Identify which cell holds the provided text, then report its [X, Y] central coordinate. 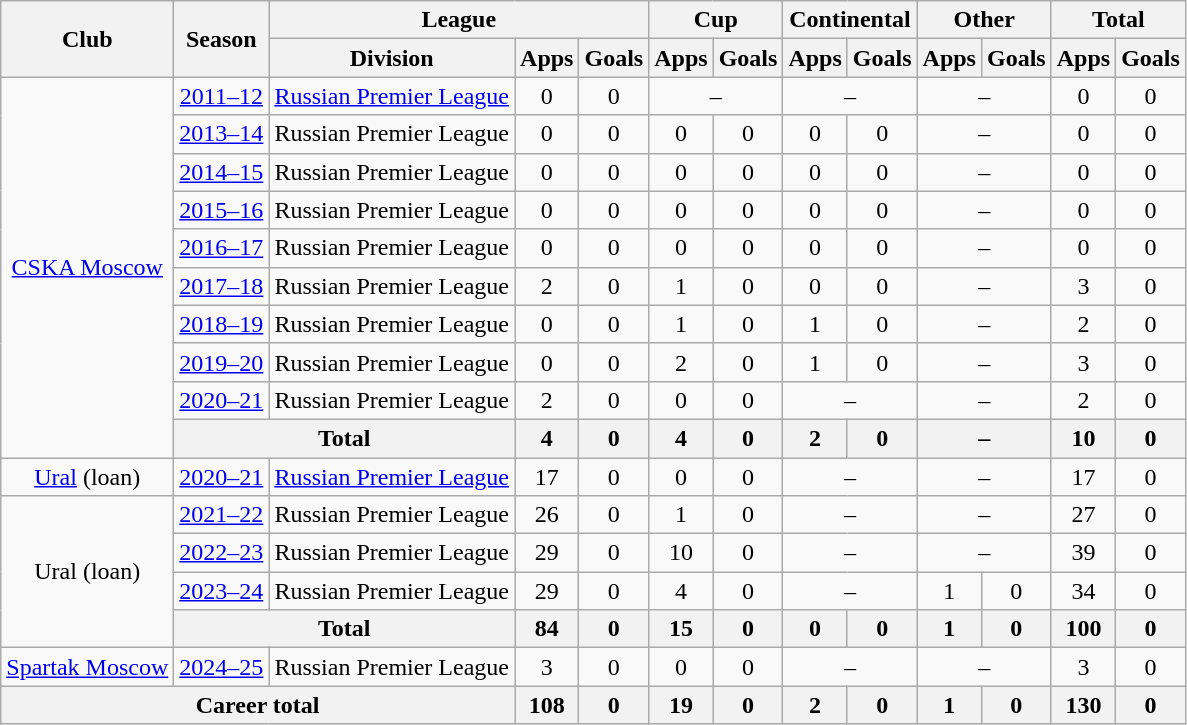
2023–24 [222, 591]
League [459, 20]
2024–25 [222, 667]
Continental [850, 20]
Career total [258, 705]
84 [547, 629]
Club [88, 39]
100 [1083, 629]
2013–14 [222, 134]
2018–19 [222, 324]
Cup [716, 20]
34 [1083, 591]
2015–16 [222, 210]
39 [1083, 553]
19 [681, 705]
2011–12 [222, 96]
15 [681, 629]
26 [547, 515]
Spartak Moscow [88, 667]
2017–18 [222, 286]
130 [1083, 705]
2016–17 [222, 248]
Season [222, 39]
2022–23 [222, 553]
27 [1083, 515]
Division [392, 58]
2014–15 [222, 172]
2019–20 [222, 362]
Other [984, 20]
108 [547, 705]
CSKA Moscow [88, 268]
2021–22 [222, 515]
